Output the [X, Y] coordinate of the center of the cell containing the given text.  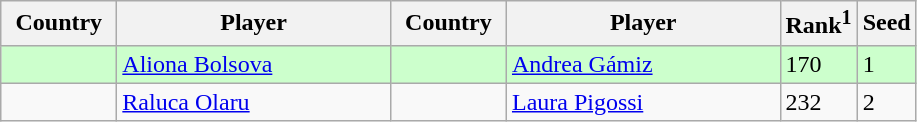
1 [886, 64]
Andrea Gámiz [643, 64]
Laura Pigossi [643, 102]
Seed [886, 24]
170 [818, 64]
2 [886, 102]
Aliona Bolsova [254, 64]
Rank1 [818, 24]
232 [818, 102]
Raluca Olaru [254, 102]
